Pinpoint the cell where the given text exists, returning its (X, Y) midpoint coordinate. 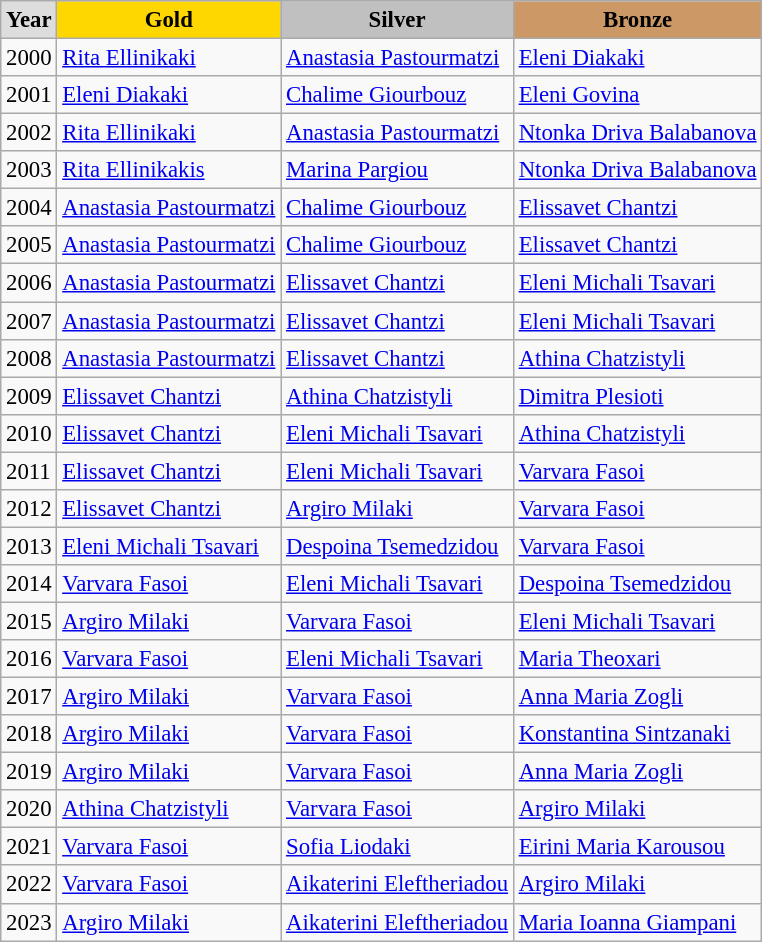
2012 (29, 509)
Eleni Govina (637, 95)
2013 (29, 546)
2010 (29, 433)
2001 (29, 95)
2008 (29, 358)
2019 (29, 772)
2014 (29, 584)
2018 (29, 734)
2011 (29, 471)
2009 (29, 396)
Rita Ellinikakis (169, 170)
2003 (29, 170)
2000 (29, 58)
2006 (29, 283)
Konstantina Sintzanaki (637, 734)
Bronze (637, 20)
Marina Pargiou (398, 170)
2004 (29, 208)
2017 (29, 697)
Maria Theoxari (637, 659)
2020 (29, 809)
Sofia Liodaki (398, 847)
2002 (29, 133)
2016 (29, 659)
2021 (29, 847)
Eirini Maria Karousou (637, 847)
Maria Ioanna Giampani (637, 922)
2007 (29, 321)
Gold (169, 20)
2015 (29, 621)
2005 (29, 245)
Dimitra Plesioti (637, 396)
Year (29, 20)
Silver (398, 20)
2022 (29, 885)
2023 (29, 922)
